Determine the (X, Y) coordinate at the center of the cell enclosing the given text.  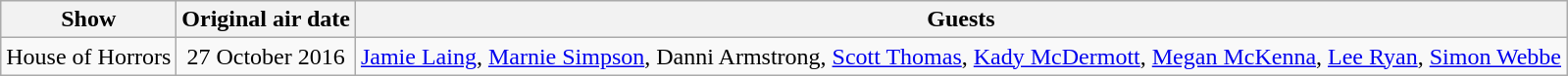
House of Horrors (88, 57)
Show (88, 19)
Jamie Laing, Marnie Simpson, Danni Armstrong, Scott Thomas, Kady McDermott, Megan McKenna, Lee Ryan, Simon Webbe (961, 57)
Original air date (267, 19)
27 October 2016 (267, 57)
Guests (961, 19)
